Detect which cell encompasses the target text, then output its [X, Y] center coordinate. 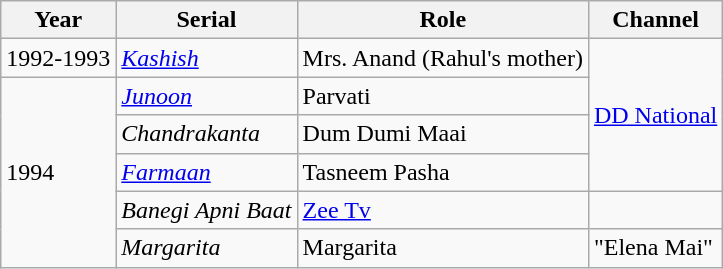
Chandrakanta [206, 134]
"Elena Mai" [655, 248]
Channel [655, 20]
DD National [655, 115]
Mrs. Anand (Rahul's mother) [442, 58]
1992-1993 [58, 58]
Year [58, 20]
Kashish [206, 58]
Tasneem Pasha [442, 172]
Role [442, 20]
Junoon [206, 96]
Dum Dumi Maai [442, 134]
1994 [58, 172]
Farmaan [206, 172]
Parvati [442, 96]
Serial [206, 20]
Zee Tv [442, 210]
Banegi Apni Baat [206, 210]
